For the text-containing cell, return its midpoint in (x, y) coordinate format. 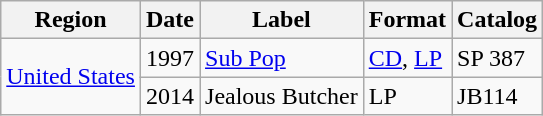
JB114 (498, 96)
Jealous Butcher (282, 96)
Label (282, 20)
Date (170, 20)
United States (71, 77)
Region (71, 20)
LP (407, 96)
Catalog (498, 20)
SP 387 (498, 58)
Format (407, 20)
CD, LP (407, 58)
1997 (170, 58)
2014 (170, 96)
Sub Pop (282, 58)
